For the text-containing cell, return its midpoint in [X, Y] coordinate format. 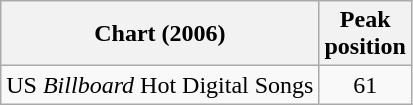
US Billboard Hot Digital Songs [160, 85]
61 [365, 85]
Chart (2006) [160, 34]
Peakposition [365, 34]
